Extract the [x, y] coordinate from the center of the cell holding the provided text.  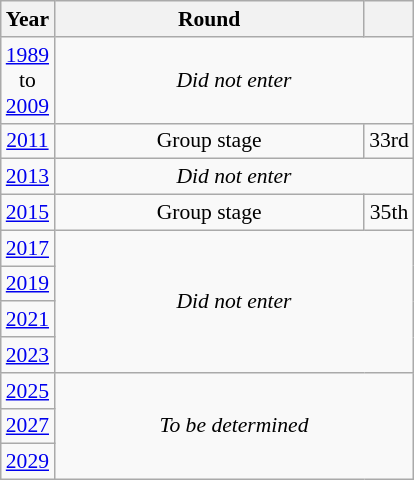
Year [28, 19]
2019 [28, 284]
2025 [28, 391]
2011 [28, 141]
Round [209, 19]
To be determined [234, 426]
2029 [28, 462]
35th [389, 213]
2021 [28, 320]
2023 [28, 355]
2027 [28, 426]
2017 [28, 248]
33rd [389, 141]
2015 [28, 213]
2013 [28, 177]
1989to2009 [28, 80]
